Return [X, Y] of the center of cell containing provided text 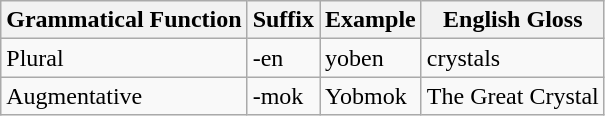
crystals [512, 58]
The Great Crystal [512, 96]
yoben [371, 58]
English Gloss [512, 20]
Augmentative [124, 96]
Example [371, 20]
-mok [283, 96]
Grammatical Function [124, 20]
Plural [124, 58]
Suffix [283, 20]
-en [283, 58]
Yobmok [371, 96]
